Pinpoint the cell where the given text exists, returning its [x, y] midpoint coordinate. 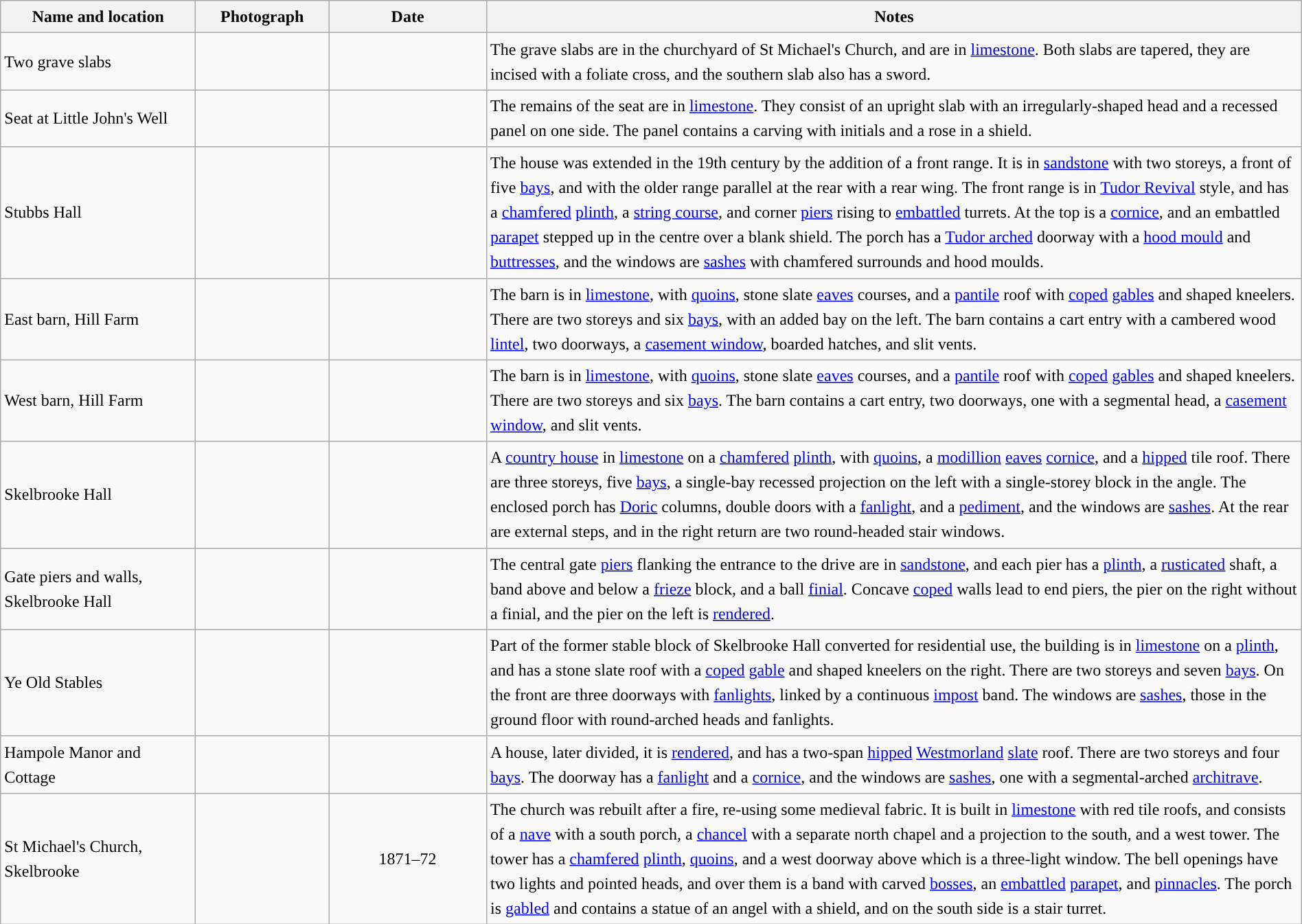
Name and location [98, 16]
St Michael's Church, Skelbrooke [98, 858]
Seat at Little John's Well [98, 118]
Ye Old Stables [98, 682]
Photograph [262, 16]
Hampole Manor and Cottage [98, 765]
Date [408, 16]
Two grave slabs [98, 62]
East barn, Hill Farm [98, 319]
Notes [894, 16]
Skelbrooke Hall [98, 494]
West barn, Hill Farm [98, 401]
Gate piers and walls, Skelbrooke Hall [98, 589]
Stubbs Hall [98, 213]
1871–72 [408, 858]
